Identify which cell holds the provided text, then report its [X, Y] central coordinate. 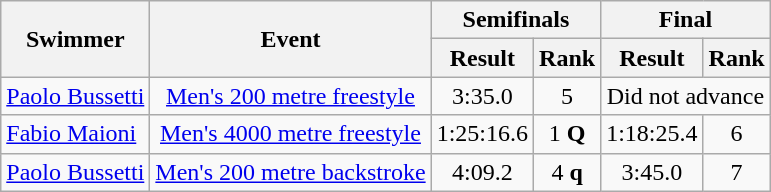
Semifinals [516, 20]
3:45.0 [652, 172]
6 [736, 134]
Swimmer [76, 39]
1 Q [568, 134]
5 [568, 96]
Event [290, 39]
Men's 200 metre backstroke [290, 172]
1:18:25.4 [652, 134]
3:35.0 [482, 96]
1:25:16.6 [482, 134]
Fabio Maioni [76, 134]
Men's 4000 metre freestyle [290, 134]
7 [736, 172]
Final [686, 20]
Did not advance [686, 96]
4:09.2 [482, 172]
4 q [568, 172]
Men's 200 metre freestyle [290, 96]
